Return [x, y] of the center of cell containing provided text 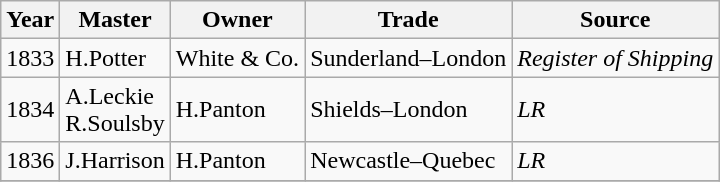
Source [616, 20]
1834 [30, 110]
Newcastle–Quebec [408, 161]
Register of Shipping [616, 58]
Sunderland–London [408, 58]
Master [115, 20]
Trade [408, 20]
1836 [30, 161]
1833 [30, 58]
H.Potter [115, 58]
White & Co. [237, 58]
A.LeckieR.Soulsby [115, 110]
J.Harrison [115, 161]
Owner [237, 20]
Year [30, 20]
Shields–London [408, 110]
